Pinpoint the cell where the given text exists, returning its [x, y] midpoint coordinate. 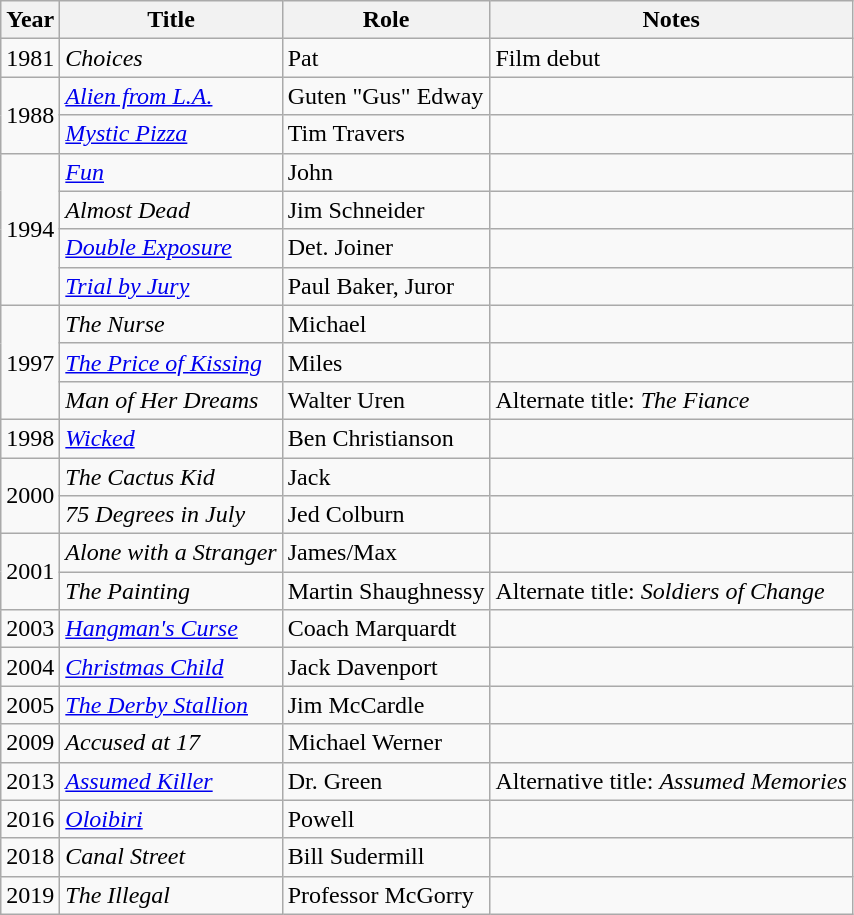
2000 [30, 496]
Dr. Green [386, 781]
Wicked [171, 438]
1994 [30, 229]
Year [30, 20]
Jed Colburn [386, 515]
2004 [30, 667]
Fun [171, 172]
Powell [386, 819]
Det. Joiner [386, 248]
The Nurse [171, 324]
Double Exposure [171, 248]
Mystic Pizza [171, 134]
Paul Baker, Juror [386, 286]
2018 [30, 857]
Assumed Killer [171, 781]
Martin Shaughnessy [386, 591]
Notes [671, 20]
Man of Her Dreams [171, 400]
Ben Christianson [386, 438]
The Cactus Kid [171, 477]
1981 [30, 58]
Jim Schneider [386, 210]
1997 [30, 362]
Oloibiri [171, 819]
The Illegal [171, 895]
Trial by Jury [171, 286]
Pat [386, 58]
2016 [30, 819]
Tim Travers [386, 134]
Jim McCardle [386, 705]
Title [171, 20]
Christmas Child [171, 667]
2003 [30, 629]
Jack [386, 477]
Jack Davenport [386, 667]
2019 [30, 895]
Michael Werner [386, 743]
James/Max [386, 553]
The Price of Kissing [171, 362]
John [386, 172]
Michael [386, 324]
Alternate title: The Fiance [671, 400]
2005 [30, 705]
Miles [386, 362]
Role [386, 20]
Canal Street [171, 857]
Bill Sudermill [386, 857]
Professor McGorry [386, 895]
Hangman's Curse [171, 629]
Coach Marquardt [386, 629]
Almost Dead [171, 210]
Alien from L.A. [171, 96]
The Painting [171, 591]
Choices [171, 58]
Film debut [671, 58]
Alone with a Stranger [171, 553]
Walter Uren [386, 400]
The Derby Stallion [171, 705]
75 Degrees in July [171, 515]
Accused at 17 [171, 743]
2009 [30, 743]
2001 [30, 572]
Alternative title: Assumed Memories [671, 781]
Guten "Gus" Edway [386, 96]
1988 [30, 115]
1998 [30, 438]
2013 [30, 781]
Alternate title: Soldiers of Change [671, 591]
